Identify which cell holds the provided text, then report its (X, Y) central coordinate. 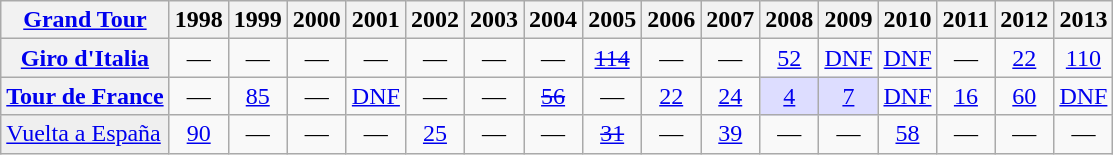
2013 (1084, 20)
2012 (1024, 20)
4 (790, 96)
39 (730, 134)
110 (1084, 58)
16 (966, 96)
2004 (554, 20)
2007 (730, 20)
Vuelta a España (85, 134)
90 (198, 134)
25 (434, 134)
1998 (198, 20)
85 (258, 96)
2009 (848, 20)
2006 (672, 20)
2008 (790, 20)
114 (612, 58)
24 (730, 96)
2001 (376, 20)
2011 (966, 20)
2010 (908, 20)
2005 (612, 20)
58 (908, 134)
2003 (494, 20)
Grand Tour (85, 20)
7 (848, 96)
Giro d'Italia (85, 58)
1999 (258, 20)
60 (1024, 96)
31 (612, 134)
2002 (434, 20)
52 (790, 58)
56 (554, 96)
Tour de France (85, 96)
2000 (316, 20)
